For the text-containing cell, return its midpoint in [X, Y] coordinate format. 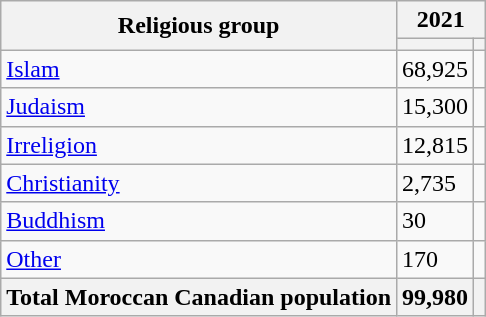
30 [436, 221]
Total Moroccan Canadian population [199, 297]
2021 [441, 20]
170 [436, 259]
Christianity [199, 183]
Religious group [199, 26]
Judaism [199, 107]
2,735 [436, 183]
12,815 [436, 145]
Buddhism [199, 221]
99,980 [436, 297]
68,925 [436, 69]
Other [199, 259]
Islam [199, 69]
15,300 [436, 107]
Irreligion [199, 145]
